Locate the cell with the specified text and output its [x, y] center coordinate. 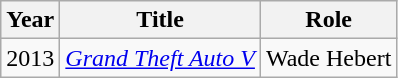
Wade Hebert [328, 58]
Role [328, 20]
Grand Theft Auto V [160, 58]
Year [30, 20]
2013 [30, 58]
Title [160, 20]
